For the text-containing cell, return its midpoint in [x, y] coordinate format. 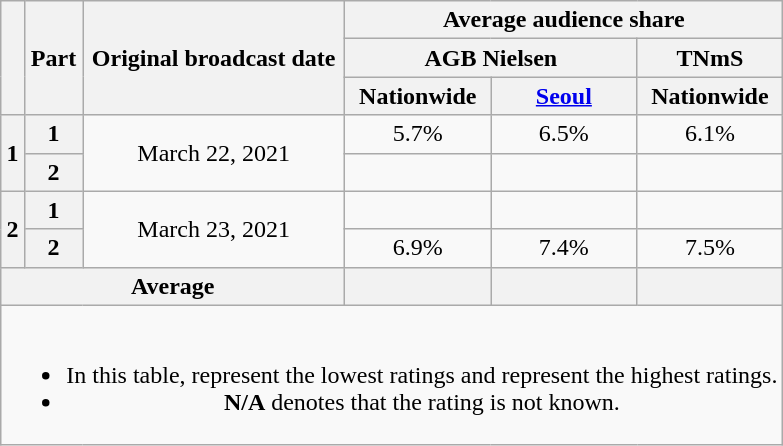
March 23, 2021 [214, 229]
Average [173, 286]
Average audience share [564, 20]
In this table, represent the lowest ratings and represent the highest ratings.N/A denotes that the rating is not known. [392, 375]
Part [53, 58]
AGB Nielsen [491, 58]
Original broadcast date [214, 58]
March 22, 2021 [214, 153]
7.5% [710, 248]
5.7% [418, 134]
TNmS [710, 58]
6.9% [418, 248]
6.1% [710, 134]
6.5% [564, 134]
7.4% [564, 248]
Seoul [564, 96]
